Return (X, Y) of the center of cell containing provided text 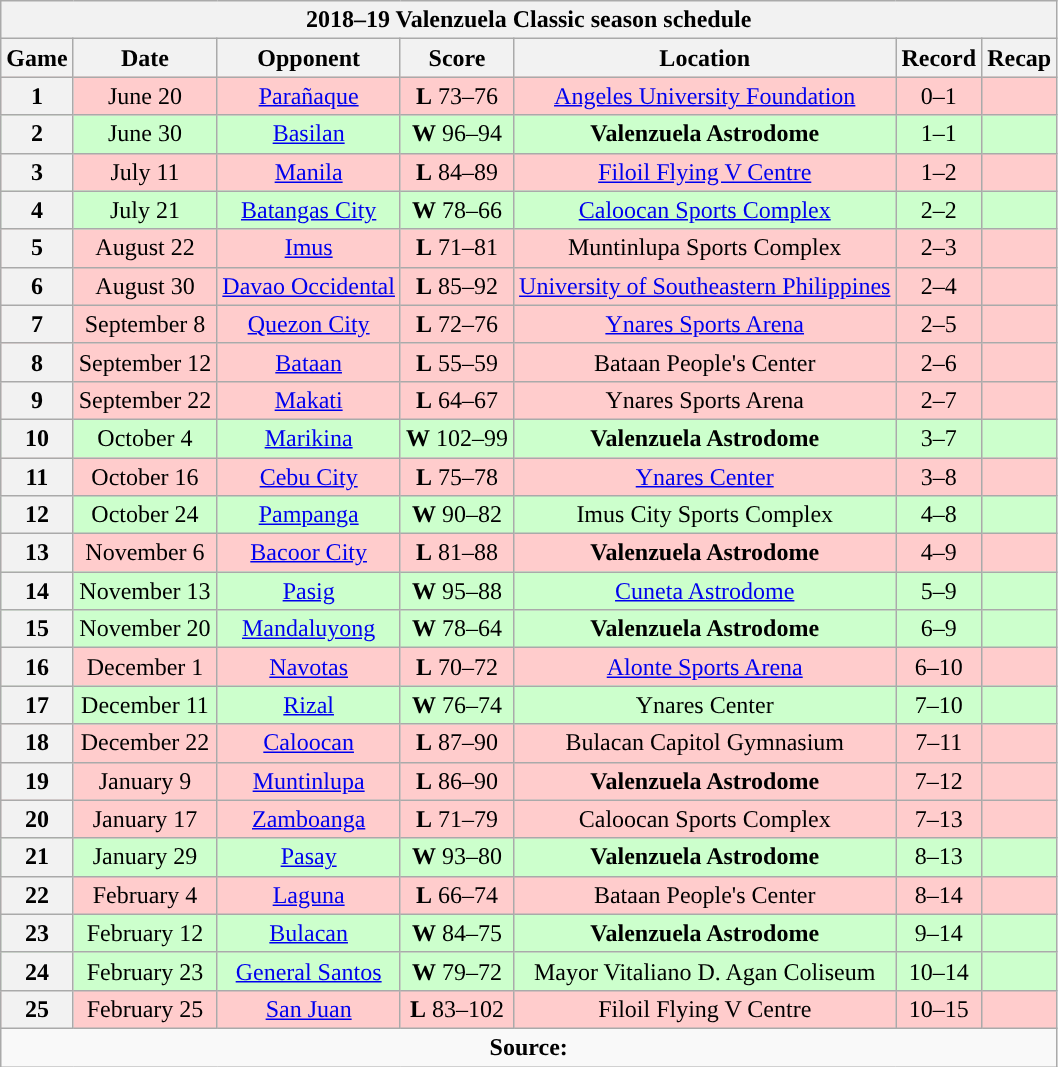
Bulacan (309, 933)
17 (37, 705)
Score (456, 58)
December 11 (145, 705)
4 (37, 210)
L 85–92 (456, 286)
W 93–80 (456, 857)
Source: (529, 1047)
Quezon City (309, 324)
L 66–74 (456, 895)
Marikina (309, 438)
September 22 (145, 400)
L 55–59 (456, 362)
February 23 (145, 971)
W 102–99 (456, 438)
1 (37, 96)
W 96–94 (456, 134)
Davao Occidental (309, 286)
Alonte Sports Arena (705, 667)
W 90–82 (456, 515)
Date (145, 58)
Pasay (309, 857)
Basilan (309, 134)
Muntinlupa (309, 781)
9–14 (939, 933)
August 22 (145, 248)
2–5 (939, 324)
November 20 (145, 629)
L 72–76 (456, 324)
June 30 (145, 134)
21 (37, 857)
L 73–76 (456, 96)
December 1 (145, 667)
University of Southeastern Philippines (705, 286)
San Juan (309, 1009)
23 (37, 933)
10–15 (939, 1009)
W 95–88 (456, 591)
Bataan (309, 362)
W 78–66 (456, 210)
General Santos (309, 971)
June 20 (145, 96)
Navotas (309, 667)
2–3 (939, 248)
W 84–75 (456, 933)
W 79–72 (456, 971)
L 81–88 (456, 553)
Cuneta Astrodome (705, 591)
September 12 (145, 362)
2–7 (939, 400)
16 (37, 667)
2018–19 Valenzuela Classic season schedule (529, 20)
Imus City Sports Complex (705, 515)
2–2 (939, 210)
8 (37, 362)
Opponent (309, 58)
3 (37, 172)
Record (939, 58)
L 84–89 (456, 172)
Laguna (309, 895)
22 (37, 895)
Bulacan Capitol Gymnasium (705, 743)
November 13 (145, 591)
L 71–81 (456, 248)
13 (37, 553)
L 71–79 (456, 819)
10 (37, 438)
L 64–67 (456, 400)
5 (37, 248)
October 4 (145, 438)
7–11 (939, 743)
October 24 (145, 515)
7–12 (939, 781)
6 (37, 286)
24 (37, 971)
L 70–72 (456, 667)
Cebu City (309, 477)
Location (705, 58)
18 (37, 743)
November 6 (145, 553)
Batangas City (309, 210)
Rizal (309, 705)
L 75–78 (456, 477)
July 21 (145, 210)
6–9 (939, 629)
3–8 (939, 477)
7–13 (939, 819)
Angeles University Foundation (705, 96)
11 (37, 477)
W 78–64 (456, 629)
W 76–74 (456, 705)
Pampanga (309, 515)
February 12 (145, 933)
Imus (309, 248)
Caloocan (309, 743)
Pasig (309, 591)
7 (37, 324)
L 87–90 (456, 743)
February 4 (145, 895)
Parañaque (309, 96)
October 16 (145, 477)
Makati (309, 400)
Zamboanga (309, 819)
4–9 (939, 553)
Manila (309, 172)
7–10 (939, 705)
2 (37, 134)
L 86–90 (456, 781)
8–13 (939, 857)
15 (37, 629)
5–9 (939, 591)
4–8 (939, 515)
December 22 (145, 743)
20 (37, 819)
2–4 (939, 286)
January 9 (145, 781)
0–1 (939, 96)
25 (37, 1009)
January 17 (145, 819)
July 11 (145, 172)
10–14 (939, 971)
Game (37, 58)
February 25 (145, 1009)
1–2 (939, 172)
3–7 (939, 438)
14 (37, 591)
January 29 (145, 857)
19 (37, 781)
8–14 (939, 895)
Recap (1020, 58)
12 (37, 515)
Bacoor City (309, 553)
Mayor Vitaliano D. Agan Coliseum (705, 971)
Mandaluyong (309, 629)
September 8 (145, 324)
2–6 (939, 362)
1–1 (939, 134)
August 30 (145, 286)
6–10 (939, 667)
L 83–102 (456, 1009)
9 (37, 400)
Muntinlupa Sports Complex (705, 248)
